Capture the cell that displays the provided text and extract its [X, Y] central coordinate. 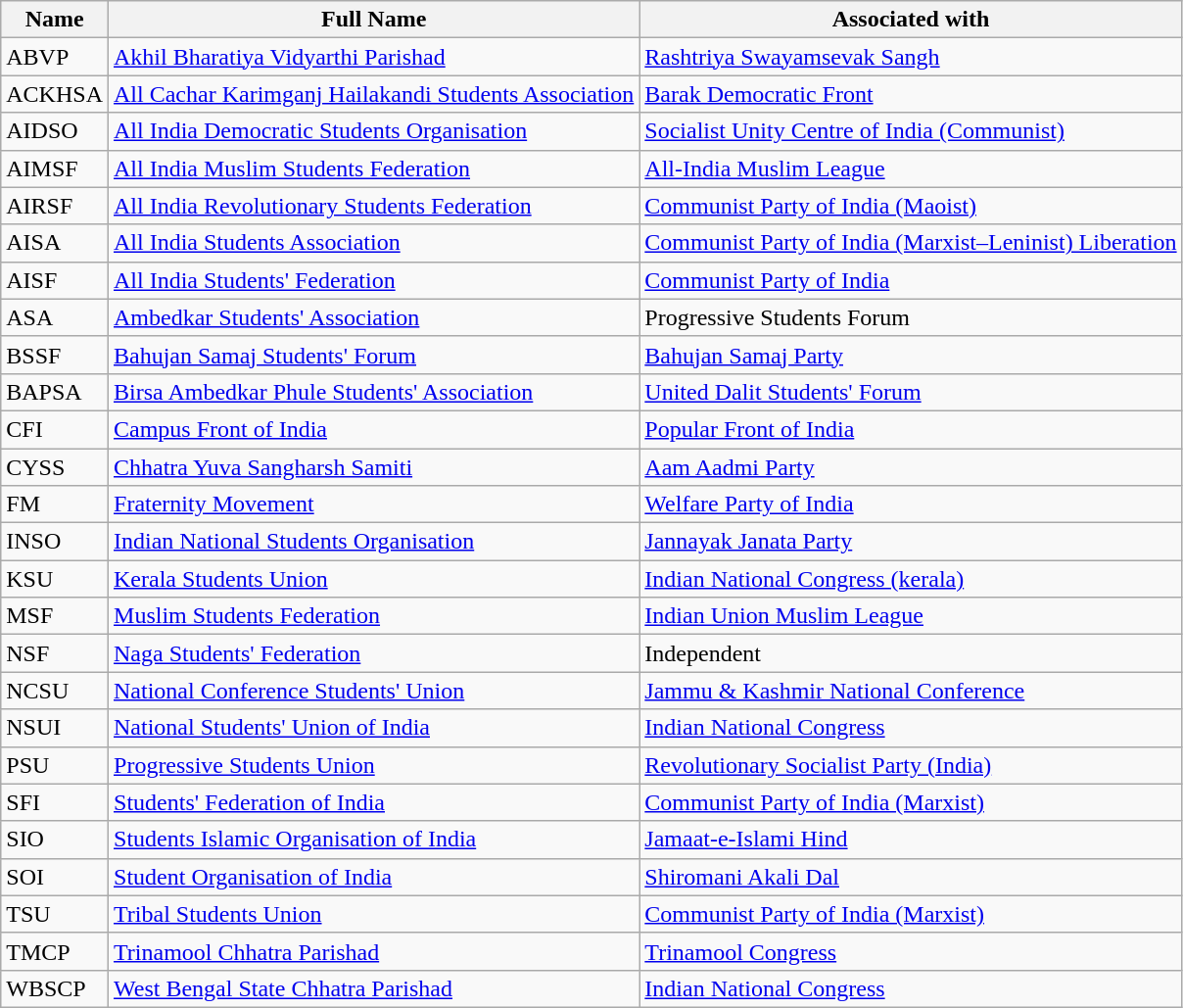
NCSU [55, 691]
INSO [55, 542]
Ambedkar Students' Association [374, 317]
WBSCP [55, 988]
Barak Democratic Front [911, 94]
Students Islamic Organisation of India [374, 840]
Jamaat-e-Islami Hind [911, 840]
BAPSA [55, 392]
Kerala Students Union [374, 579]
AISA [55, 243]
Associated with [911, 20]
Revolutionary Socialist Party (India) [911, 765]
Campus Front of India [374, 429]
Communist Party of India (Marxist–Leninist) Liberation [911, 243]
Communist Party of India (Maoist) [911, 206]
Rashtriya Swayamsevak Sangh [911, 57]
All India Students' Federation [374, 280]
Bahujan Samaj Party [911, 355]
ACKHSA [55, 94]
SFI [55, 802]
Students' Federation of India [374, 802]
Welfare Party of India [911, 504]
Popular Front of India [911, 429]
Trinamool Congress [911, 951]
PSU [55, 765]
KSU [55, 579]
Aam Aadmi Party [911, 467]
MSF [55, 616]
West Bengal State Chhatra Parishad [374, 988]
Akhil Bharatiya Vidyarthi Parishad [374, 57]
Muslim Students Federation [374, 616]
AIDSO [55, 131]
Trinamool Chhatra Parishad [374, 951]
Progressive Students Union [374, 765]
Full Name [374, 20]
AIMSF [55, 168]
TSU [55, 914]
Jannayak Janata Party [911, 542]
All-India Muslim League [911, 168]
BSSF [55, 355]
NSUI [55, 728]
Progressive Students Forum [911, 317]
All India Muslim Students Federation [374, 168]
CFI [55, 429]
Bahujan Samaj Students' Forum [374, 355]
National Students' Union of India [374, 728]
All Cachar Karimganj Hailakandi Students Association [374, 94]
AIRSF [55, 206]
Fraternity Movement [374, 504]
CYSS [55, 467]
SIO [55, 840]
Shiromani Akali Dal [911, 877]
National Conference Students' Union [374, 691]
United Dalit Students' Forum [911, 392]
Tribal Students Union [374, 914]
Indian National Students Organisation [374, 542]
Indian National Congress (kerala) [911, 579]
All India Students Association [374, 243]
Communist Party of India [911, 280]
All India Democratic Students Organisation [374, 131]
Birsa Ambedkar Phule Students' Association [374, 392]
Student Organisation of India [374, 877]
NSF [55, 653]
Socialist Unity Centre of India (Communist) [911, 131]
Chhatra Yuva Sangharsh Samiti [374, 467]
Jammu & Kashmir National Conference [911, 691]
Name [55, 20]
ABVP [55, 57]
SOI [55, 877]
TMCP [55, 951]
Independent [911, 653]
FM [55, 504]
ASA [55, 317]
All India Revolutionary Students Federation [374, 206]
Naga Students' Federation [374, 653]
AISF [55, 280]
Indian Union Muslim League [911, 616]
